From the cell containing the given text, extract its center point as [X, Y] coordinate. 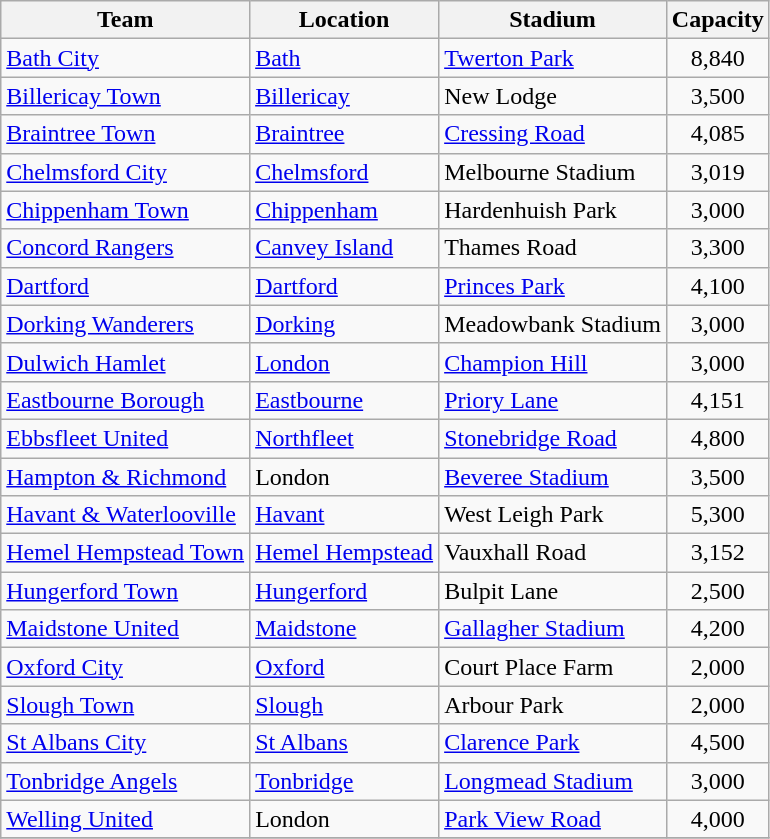
St Albans [344, 743]
Bath City [126, 58]
Thames Road [553, 248]
5,300 [718, 515]
Champion Hill [553, 362]
Tonbridge [344, 781]
Priory Lane [553, 400]
4,085 [718, 134]
4,800 [718, 438]
4,200 [718, 629]
4,100 [718, 286]
Meadowbank Stadium [553, 324]
St Albans City [126, 743]
New Lodge [553, 96]
8,840 [718, 58]
Chippenham Town [126, 210]
Chelmsford City [126, 172]
Melbourne Stadium [553, 172]
Tonbridge Angels [126, 781]
Bath [344, 58]
Dorking Wanderers [126, 324]
Slough Town [126, 705]
Slough [344, 705]
Maidstone United [126, 629]
Billericay [344, 96]
Vauxhall Road [553, 553]
Dorking [344, 324]
4,151 [718, 400]
2,500 [718, 591]
Havant & Waterlooville [126, 515]
Ebbsfleet United [126, 438]
4,500 [718, 743]
Court Place Farm [553, 667]
Eastbourne Borough [126, 400]
Arbour Park [553, 705]
Hemel Hempstead [344, 553]
Team [126, 20]
Oxford City [126, 667]
3,019 [718, 172]
Hampton & Richmond [126, 477]
Stonebridge Road [553, 438]
Clarence Park [553, 743]
Dulwich Hamlet [126, 362]
Maidstone [344, 629]
Cressing Road [553, 134]
Hemel Hempstead Town [126, 553]
Princes Park [553, 286]
Hungerford Town [126, 591]
Hardenhuish Park [553, 210]
Stadium [553, 20]
3,300 [718, 248]
Beveree Stadium [553, 477]
Chelmsford [344, 172]
West Leigh Park [553, 515]
Chippenham [344, 210]
Gallagher Stadium [553, 629]
Capacity [718, 20]
Braintree [344, 134]
Northfleet [344, 438]
Canvey Island [344, 248]
Billericay Town [126, 96]
Hungerford [344, 591]
Welling United [126, 819]
Bulpit Lane [553, 591]
Eastbourne [344, 400]
Braintree Town [126, 134]
Longmead Stadium [553, 781]
Havant [344, 515]
Oxford [344, 667]
4,000 [718, 819]
Concord Rangers [126, 248]
3,152 [718, 553]
Park View Road [553, 819]
Twerton Park [553, 58]
Location [344, 20]
